Find where the given text appears and provide that cell's center as (x, y) coordinate. 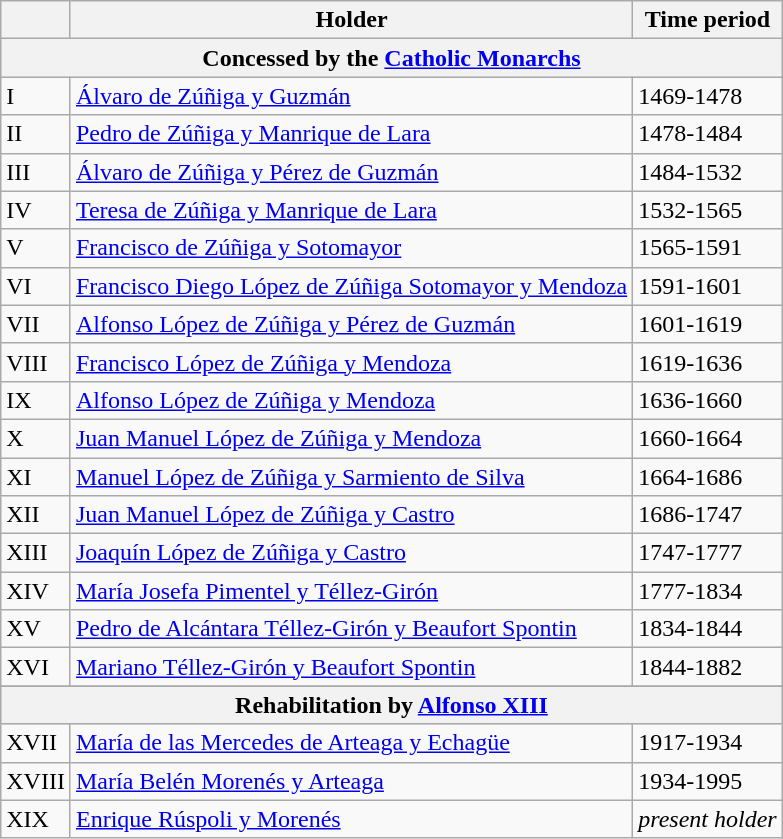
XIV (36, 591)
Teresa de Zúñiga y Manrique de Lara (351, 210)
Pedro de Alcántara Téllez-Girón y Beaufort Spontin (351, 629)
Holder (351, 20)
Juan Manuel López de Zúñiga y Castro (351, 515)
VI (36, 286)
XV (36, 629)
Francisco Diego López de Zúñiga Sotomayor y Mendoza (351, 286)
III (36, 172)
1484-1532 (708, 172)
Alfonso López de Zúñiga y Mendoza (351, 400)
María Belén Morenés y Arteaga (351, 781)
Francisco de Zúñiga y Sotomayor (351, 248)
Rehabilitation by Alfonso XIII (392, 705)
IV (36, 210)
María Josefa Pimentel y Téllez-Girón (351, 591)
XVI (36, 667)
1478-1484 (708, 134)
Joaquín López de Zúñiga y Castro (351, 553)
VII (36, 324)
1686-1747 (708, 515)
Enrique Rúspoli y Morenés (351, 819)
present holder (708, 819)
Juan Manuel López de Zúñiga y Mendoza (351, 438)
Álvaro de Zúñiga y Guzmán (351, 96)
XIII (36, 553)
1532-1565 (708, 210)
XIX (36, 819)
1917-1934 (708, 743)
1565-1591 (708, 248)
IX (36, 400)
Mariano Téllez-Girón y Beaufort Spontin (351, 667)
1469-1478 (708, 96)
Álvaro de Zúñiga y Pérez de Guzmán (351, 172)
XVIII (36, 781)
Alfonso López de Zúñiga y Pérez de Guzmán (351, 324)
1777-1834 (708, 591)
X (36, 438)
1601-1619 (708, 324)
Francisco López de Zúñiga y Mendoza (351, 362)
VIII (36, 362)
V (36, 248)
I (36, 96)
XI (36, 477)
1591-1601 (708, 286)
María de las Mercedes de Arteaga y Echagüe (351, 743)
Pedro de Zúñiga y Manrique de Lara (351, 134)
1844-1882 (708, 667)
1636-1660 (708, 400)
Time period (708, 20)
Manuel López de Zúñiga y Sarmiento de Silva (351, 477)
1834-1844 (708, 629)
1934-1995 (708, 781)
XVII (36, 743)
1747-1777 (708, 553)
II (36, 134)
1660-1664 (708, 438)
1619-1636 (708, 362)
Concessed by the Catholic Monarchs (392, 58)
1664-1686 (708, 477)
XII (36, 515)
